Extract the (X, Y) coordinate from the center of the cell holding the provided text.  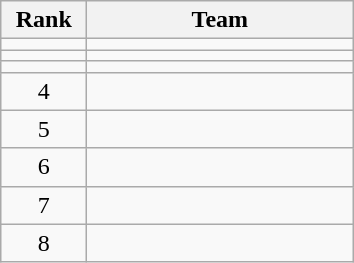
5 (44, 129)
Team (220, 20)
6 (44, 167)
7 (44, 205)
Rank (44, 20)
8 (44, 243)
4 (44, 91)
